Identify which cell holds the provided text, then report its [x, y] central coordinate. 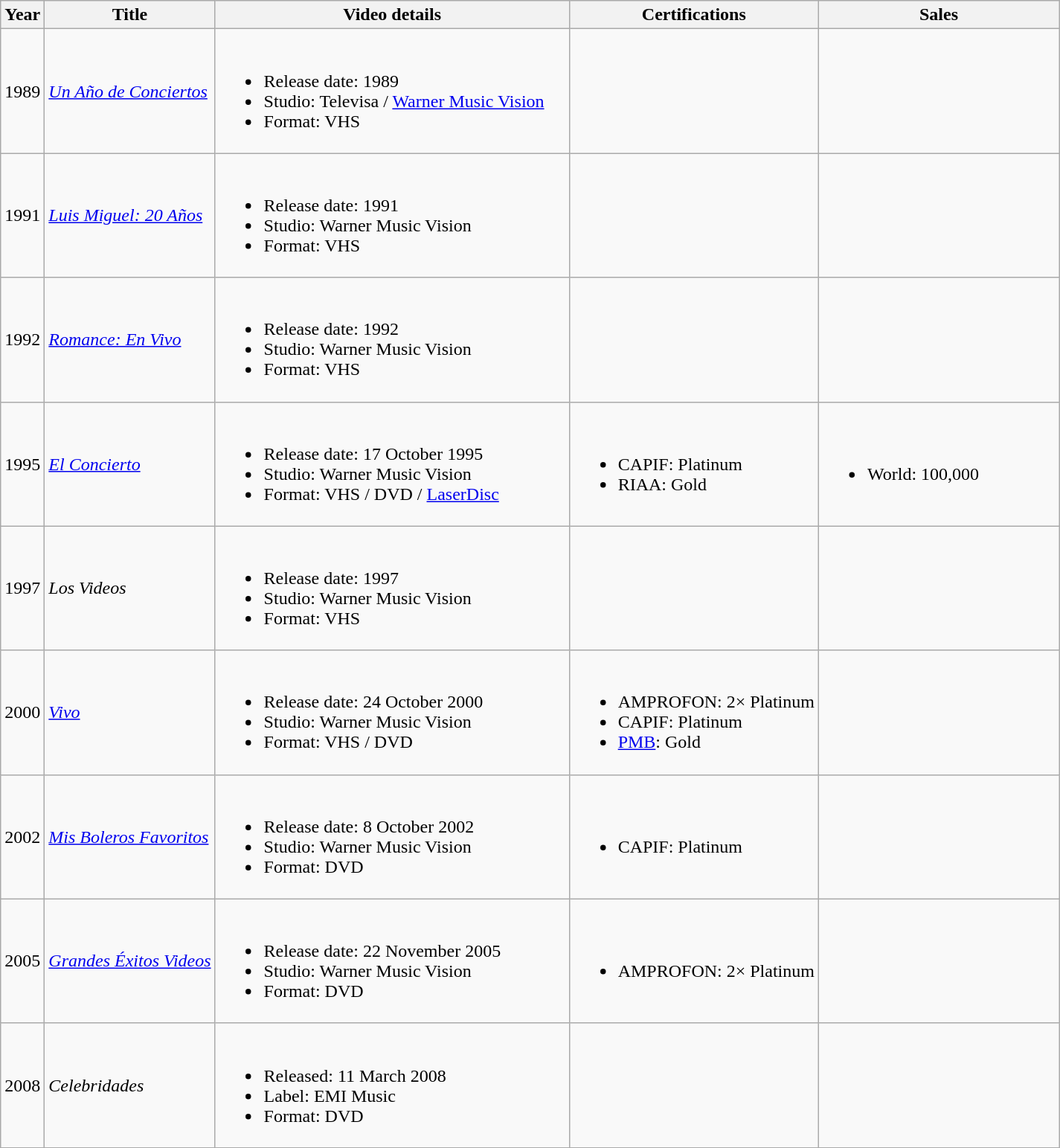
Certifications [693, 15]
1989 [22, 91]
Los Videos [129, 588]
CAPIF: Platinum [693, 836]
Celebridades [129, 1085]
Released: 11 March 2008Label: EMI MusicFormat: DVD [392, 1085]
Release date: 1989Studio: Televisa / Warner Music VisionFormat: VHS [392, 91]
Vivo [129, 713]
Video details [392, 15]
World: 100,000 [939, 464]
Grandes Éxitos Videos [129, 961]
Release date: 8 October 2002Studio: Warner Music VisionFormat: DVD [392, 836]
1991 [22, 216]
El Concierto [129, 464]
Mis Boleros Favoritos [129, 836]
Release date: 24 October 2000Studio: Warner Music VisionFormat: VHS / DVD [392, 713]
1997 [22, 588]
AMPROFON: 2× PlatinumCAPIF: PlatinumPMB: Gold [693, 713]
Year [22, 15]
2005 [22, 961]
Un Año de Conciertos [129, 91]
AMPROFON: 2× Platinum [693, 961]
Sales [939, 15]
Release date: 1991Studio: Warner Music VisionFormat: VHS [392, 216]
Romance: En Vivo [129, 339]
2008 [22, 1085]
Luis Miguel: 20 Años [129, 216]
Release date: 1997Studio: Warner Music VisionFormat: VHS [392, 588]
1992 [22, 339]
Release date: 1992Studio: Warner Music VisionFormat: VHS [392, 339]
CAPIF: PlatinumRIAA: Gold [693, 464]
2002 [22, 836]
1995 [22, 464]
Release date: 17 October 1995Studio: Warner Music VisionFormat: VHS / DVD / LaserDisc [392, 464]
Release date: 22 November 2005Studio: Warner Music VisionFormat: DVD [392, 961]
Title [129, 15]
2000 [22, 713]
